Identify which cell holds the provided text, then report its [X, Y] central coordinate. 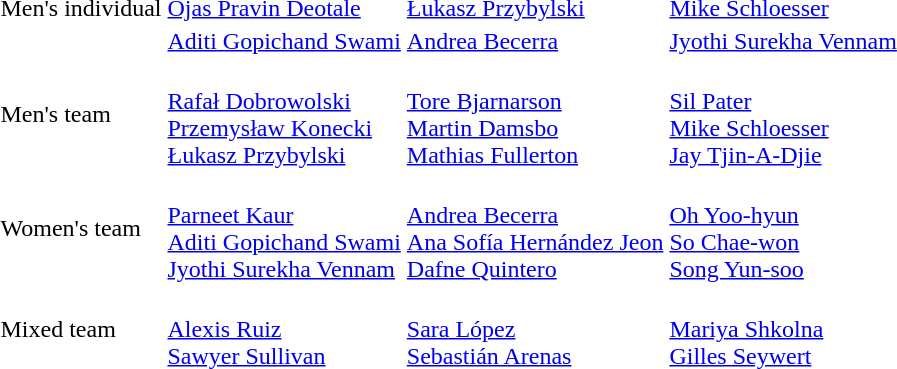
Aditi Gopichand Swami [284, 41]
Andrea Becerra Ana Sofía Hernández Jeon Dafne Quintero [535, 228]
Tore Bjarnarson Martin Damsbo Mathias Fullerton [535, 114]
Parneet Kaur Aditi Gopichand Swami Jyothi Surekha Vennam [284, 228]
Rafał Dobrowolski Przemysław Konecki Łukasz Przybylski [284, 114]
Andrea Becerra [535, 41]
